Return the (x, y) coordinate for the center point of the cell that contains the specified text.  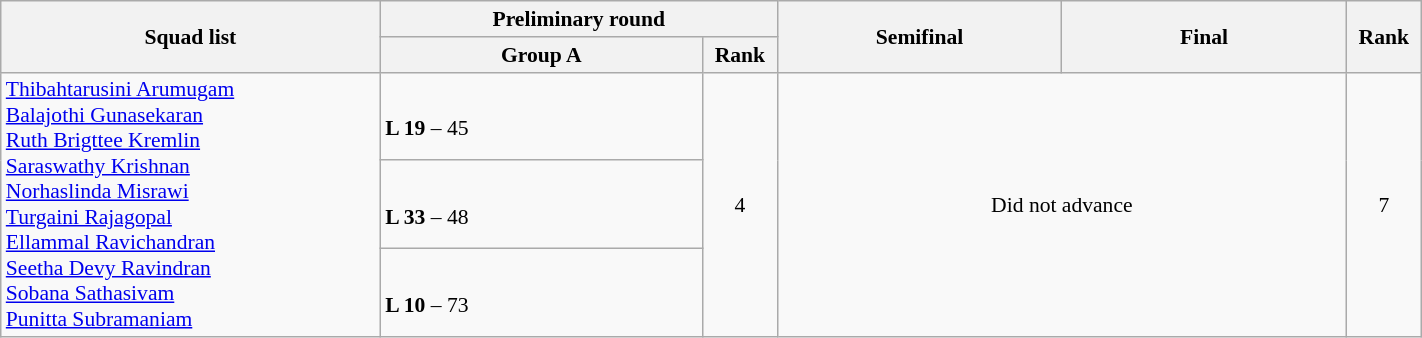
L 33 – 48 (541, 205)
7 (1384, 204)
Semifinal (920, 36)
Preliminary round (578, 19)
L 10 – 73 (541, 293)
Group A (541, 55)
Did not advance (1062, 204)
4 (740, 204)
Squad list (190, 36)
Final (1204, 36)
L 19 – 45 (541, 116)
